Pinpoint the cell where the given text exists, returning its [X, Y] midpoint coordinate. 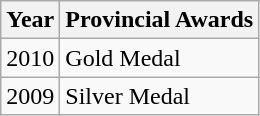
Gold Medal [160, 58]
2009 [30, 96]
Year [30, 20]
Provincial Awards [160, 20]
Silver Medal [160, 96]
2010 [30, 58]
